Detect which cell encompasses the target text, then output its (X, Y) center coordinate. 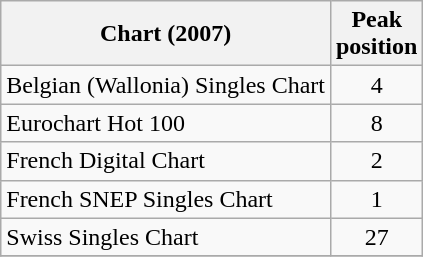
1 (376, 199)
27 (376, 237)
Belgian (Wallonia) Singles Chart (166, 85)
French Digital Chart (166, 161)
4 (376, 85)
2 (376, 161)
Eurochart Hot 100 (166, 123)
Chart (2007) (166, 34)
Swiss Singles Chart (166, 237)
French SNEP Singles Chart (166, 199)
8 (376, 123)
Peakposition (376, 34)
